Search for the cell housing the specified text and yield its (x, y) center coordinate. 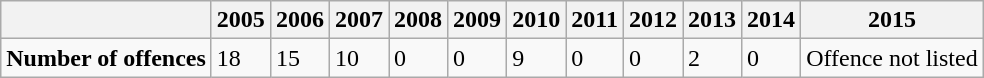
2013 (712, 20)
2006 (300, 20)
Number of offences (106, 58)
2007 (358, 20)
2 (712, 58)
2014 (772, 20)
10 (358, 58)
2005 (240, 20)
2012 (652, 20)
2008 (418, 20)
18 (240, 58)
2011 (595, 20)
2015 (892, 20)
2009 (478, 20)
15 (300, 58)
Offence not listed (892, 58)
9 (536, 58)
2010 (536, 20)
